Capture the cell that displays the provided text and extract its [x, y] central coordinate. 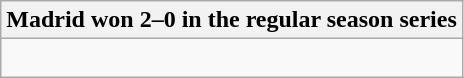
Madrid won 2–0 in the regular season series [232, 20]
